Return [X, Y] of the center of cell containing provided text 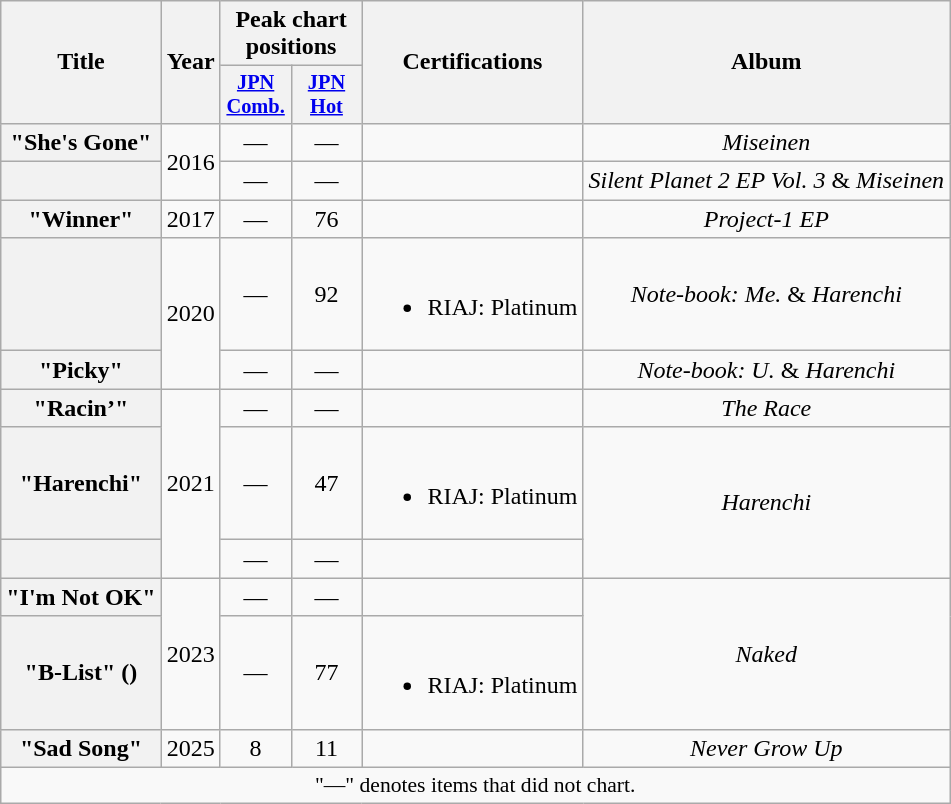
Peak chart positions [291, 34]
"B-List" () [81, 672]
Note-book: Me. & Harenchi [766, 294]
2017 [190, 219]
JPNHot [326, 95]
Year [190, 62]
92 [326, 294]
Project-1 EP [766, 219]
Harenchi [766, 502]
76 [326, 219]
2025 [190, 748]
"Harenchi" [81, 484]
"Picky" [81, 370]
47 [326, 484]
Note-book: U. & Harenchi [766, 370]
The Race [766, 408]
Title [81, 62]
Naked [766, 654]
Certifications [472, 62]
11 [326, 748]
"Racin’" [81, 408]
"She's Gone" [81, 142]
Miseinen [766, 142]
"—" denotes items that did not chart. [476, 785]
"Winner" [81, 219]
2021 [190, 484]
"Sad Song" [81, 748]
8 [256, 748]
Album [766, 62]
Silent Planet 2 EP Vol. 3 & Miseinen [766, 181]
2016 [190, 161]
2023 [190, 654]
Never Grow Up [766, 748]
77 [326, 672]
2020 [190, 314]
"I'm Not OK" [81, 597]
JPNComb. [256, 95]
